Extract the (x, y) coordinate from the center of the cell holding the provided text.  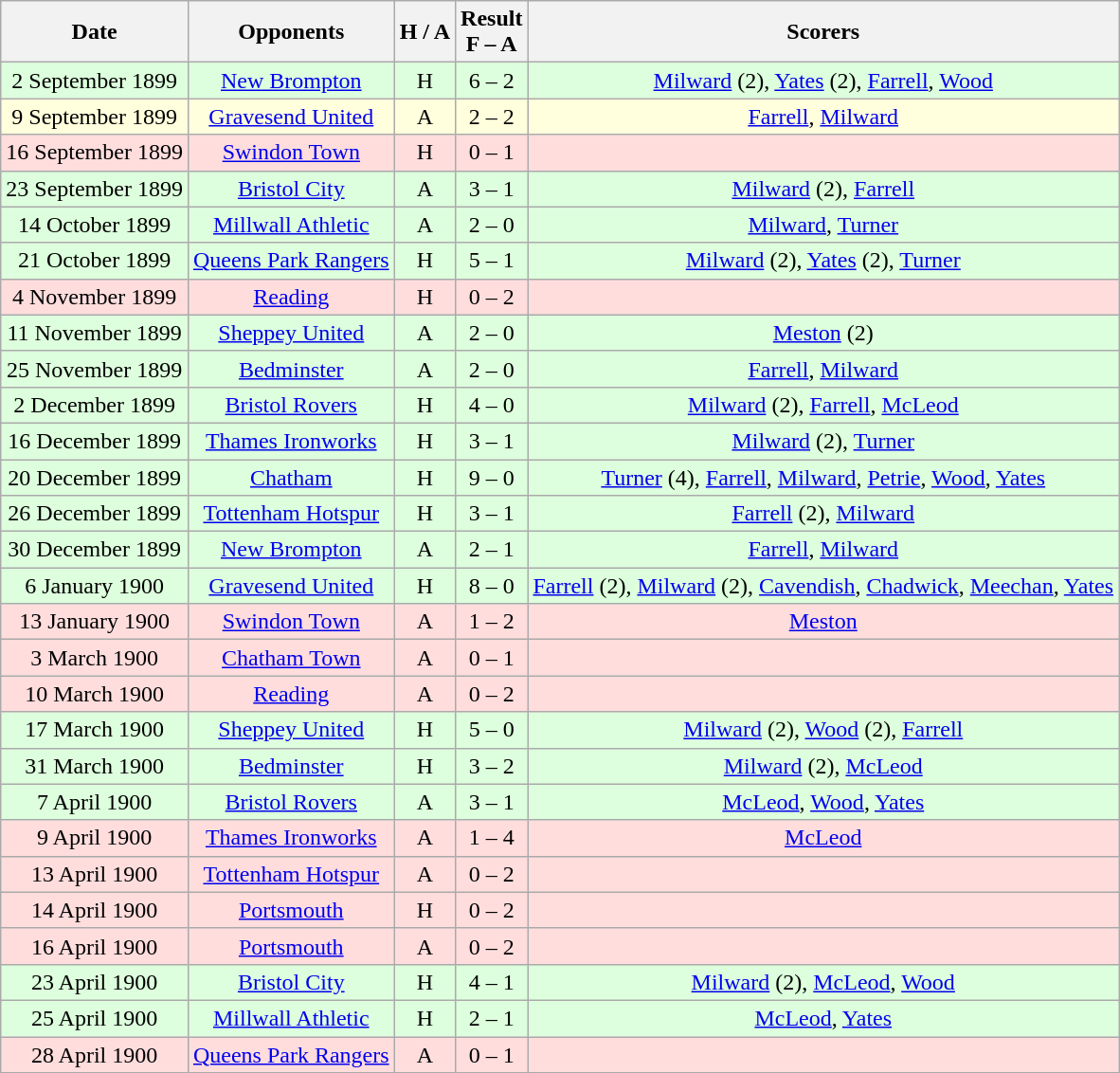
16 December 1899 (95, 441)
2 September 1899 (95, 81)
Opponents (291, 32)
1 – 4 (492, 838)
28 April 1900 (95, 1055)
10 March 1900 (95, 694)
McLeod, Wood, Yates (823, 802)
7 April 1900 (95, 802)
21 October 1899 (95, 261)
Milward (2), Turner (823, 441)
Milward (2), Yates (2), Farrell, Wood (823, 81)
McLeod (823, 838)
13 April 1900 (95, 874)
2 – 2 (492, 117)
H / A (425, 32)
9 September 1899 (95, 117)
3 – 2 (492, 766)
26 December 1899 (95, 514)
Chatham (291, 477)
9 – 0 (492, 477)
Meston (2) (823, 333)
4 – 1 (492, 982)
8 – 0 (492, 586)
5 – 1 (492, 261)
30 December 1899 (95, 550)
25 April 1900 (95, 1018)
6 January 1900 (95, 586)
6 – 2 (492, 81)
4 November 1899 (95, 297)
3 March 1900 (95, 658)
Milward (2), Farrell (823, 189)
Meston (823, 622)
Milward (2), Wood (2), Farrell (823, 730)
17 March 1900 (95, 730)
Date (95, 32)
ResultF – A (492, 32)
Milward (2), McLeod (823, 766)
Chatham Town (291, 658)
Turner (4), Farrell, Milward, Petrie, Wood, Yates (823, 477)
McLeod, Yates (823, 1018)
25 November 1899 (95, 369)
Farrell (2), Milward (2), Cavendish, Chadwick, Meechan, Yates (823, 586)
20 December 1899 (95, 477)
16 September 1899 (95, 153)
Milward (2), McLeod, Wood (823, 982)
Milward, Turner (823, 225)
1 – 2 (492, 622)
9 April 1900 (95, 838)
Scorers (823, 32)
16 April 1900 (95, 946)
14 October 1899 (95, 225)
Milward (2), Yates (2), Turner (823, 261)
31 March 1900 (95, 766)
Farrell (2), Milward (823, 514)
23 September 1899 (95, 189)
5 – 0 (492, 730)
23 April 1900 (95, 982)
Milward (2), Farrell, McLeod (823, 405)
2 December 1899 (95, 405)
13 January 1900 (95, 622)
14 April 1900 (95, 910)
11 November 1899 (95, 333)
4 – 0 (492, 405)
